Identify which cell holds the provided text, then report its [x, y] central coordinate. 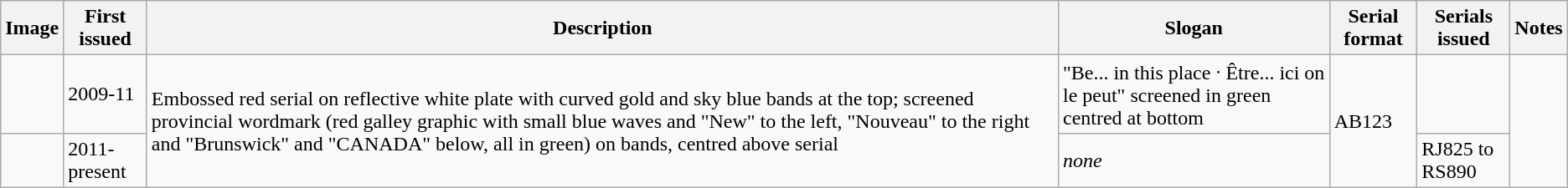
Slogan [1194, 28]
Serials issued [1464, 28]
Notes [1539, 28]
AB123 [1374, 122]
Image [32, 28]
Serial format [1374, 28]
"Be... in this place ᐧ Être... ici on le peut" screened in green centred at bottom [1194, 94]
First issued [106, 28]
none [1194, 160]
Description [602, 28]
2011-present [106, 160]
2009-11 [106, 94]
RJ825 to RS890 [1464, 160]
